Search for the cell housing the specified text and yield its [x, y] center coordinate. 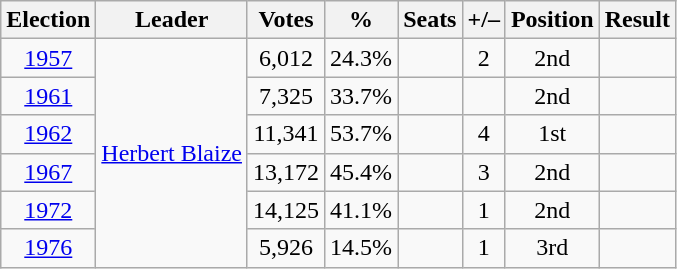
13,172 [286, 172]
1972 [48, 210]
Result [637, 20]
% [362, 20]
7,325 [286, 96]
33.7% [362, 96]
41.1% [362, 210]
4 [484, 134]
53.7% [362, 134]
6,012 [286, 58]
3 [484, 172]
2 [484, 58]
Votes [286, 20]
11,341 [286, 134]
1976 [48, 248]
3rd [552, 248]
Election [48, 20]
Leader [172, 20]
5,926 [286, 248]
+/– [484, 20]
14,125 [286, 210]
1961 [48, 96]
Herbert Blaize [172, 153]
Seats [430, 20]
45.4% [362, 172]
1st [552, 134]
14.5% [362, 248]
1967 [48, 172]
1962 [48, 134]
24.3% [362, 58]
1957 [48, 58]
Position [552, 20]
